Determine the [X, Y] coordinate at the center of the cell enclosing the given text.  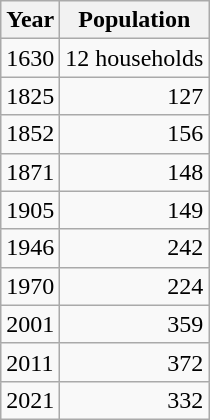
Population [134, 20]
2001 [30, 324]
Year [30, 20]
156 [134, 134]
149 [134, 210]
359 [134, 324]
127 [134, 96]
242 [134, 248]
1946 [30, 248]
1852 [30, 134]
372 [134, 362]
224 [134, 286]
2021 [30, 400]
12 households [134, 58]
1825 [30, 96]
1871 [30, 172]
1905 [30, 210]
1630 [30, 58]
148 [134, 172]
1970 [30, 286]
2011 [30, 362]
332 [134, 400]
